Detect which cell encompasses the target text, then output its [X, Y] center coordinate. 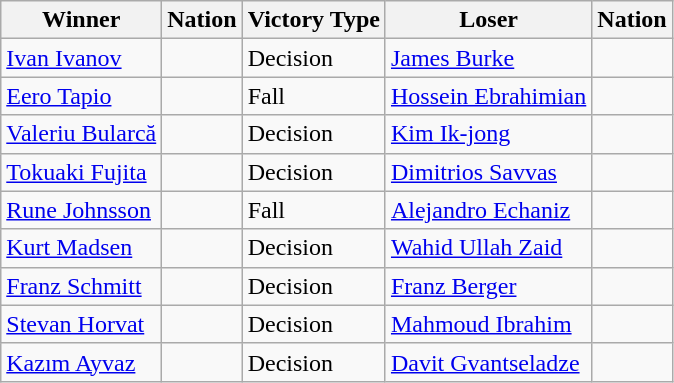
Tokuaki Fujita [82, 172]
Dimitrios Savvas [488, 172]
James Burke [488, 58]
Franz Schmitt [82, 286]
Victory Type [314, 20]
Loser [488, 20]
Ivan Ivanov [82, 58]
Kim Ik-jong [488, 134]
Winner [82, 20]
Franz Berger [488, 286]
Alejandro Echaniz [488, 210]
Valeriu Bularcă [82, 134]
Kurt Madsen [82, 248]
Kazım Ayvaz [82, 362]
Rune Johnsson [82, 210]
Eero Tapio [82, 96]
Stevan Horvat [82, 324]
Davit Gvantseladze [488, 362]
Wahid Ullah Zaid [488, 248]
Hossein Ebrahimian [488, 96]
Mahmoud Ibrahim [488, 324]
